Return [x, y] of the center of cell containing provided text 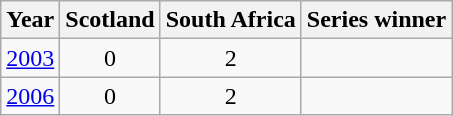
2006 [30, 96]
Series winner [376, 20]
Year [30, 20]
2003 [30, 58]
South Africa [230, 20]
Scotland [110, 20]
